Return the [X, Y] coordinate for the center point of the cell that contains the specified text.  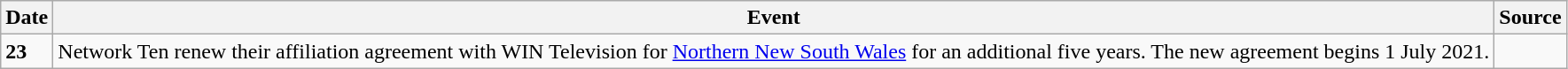
Source [1530, 18]
Event [774, 18]
23 [27, 51]
Date [27, 18]
